Locate the cell with the specified text and output its [X, Y] center coordinate. 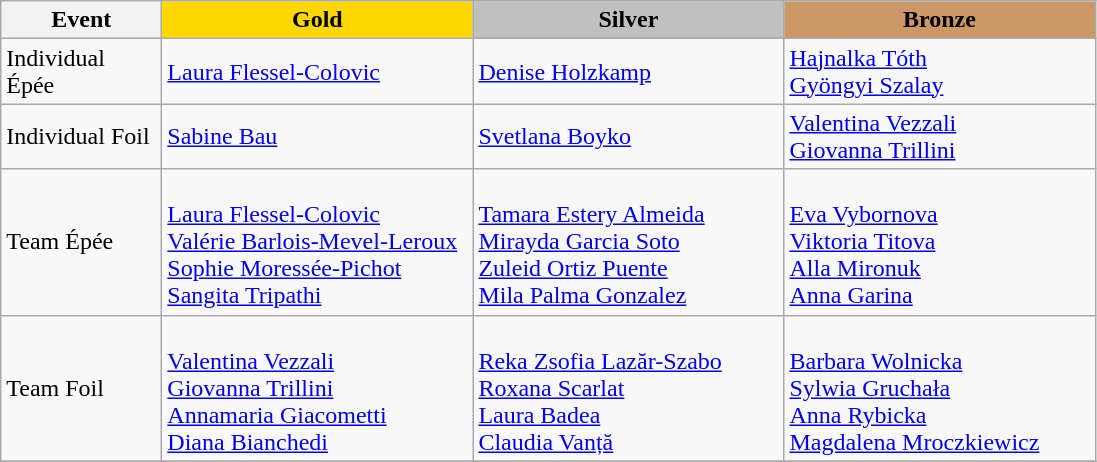
Sabine Bau [318, 136]
Laura Flessel-Colovic [318, 72]
Denise Holzkamp [628, 72]
Individual Foil [82, 136]
Silver [628, 20]
Valentina Vezzali Giovanna Trillini Annamaria Giacometti Diana Bianchedi [318, 388]
Individual Épée [82, 72]
Eva Vybornova Viktoria Titova Alla Mironuk Anna Garina [940, 242]
Bronze [940, 20]
Laura Flessel-Colovic Valérie Barlois-Mevel-Leroux Sophie Moressée-Pichot Sangita Tripathi [318, 242]
Svetlana Boyko [628, 136]
Team Foil [82, 388]
Tamara Estery Almeida Mirayda Garcia Soto Zuleid Ortiz Puente Mila Palma Gonzalez [628, 242]
Team Épée [82, 242]
Gold [318, 20]
Valentina Vezzali Giovanna Trillini [940, 136]
Reka Zsofia Lazăr-Szabo Roxana Scarlat Laura Badea Claudia Vanță [628, 388]
Barbara Wolnicka Sylwia Gruchała Anna Rybicka Magdalena Mroczkiewicz [940, 388]
Event [82, 20]
Hajnalka Tóth Gyöngyi Szalay [940, 72]
